Return the (X, Y) coordinate for the center point of the cell that contains the specified text.  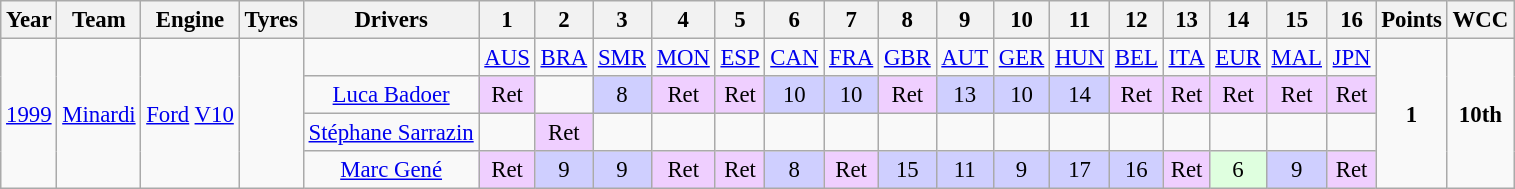
Luca Badoer (391, 95)
Drivers (391, 20)
Points (1412, 20)
BRA (564, 58)
7 (852, 20)
2 (564, 20)
JPN (1352, 58)
5 (740, 20)
4 (683, 20)
Marc Gené (391, 170)
GBR (908, 58)
BEL (1137, 58)
CAN (794, 58)
EUR (1238, 58)
12 (1137, 20)
Stéphane Sarrazin (391, 133)
Minardi (99, 114)
1999 (29, 114)
Engine (190, 20)
GER (1021, 58)
ESP (740, 58)
Year (29, 20)
17 (1080, 170)
MAL (1296, 58)
Ford V10 (190, 114)
WCC (1480, 20)
Team (99, 20)
AUT (964, 58)
HUN (1080, 58)
MON (683, 58)
Tyres (271, 20)
FRA (852, 58)
AUS (507, 58)
10th (1480, 114)
ITA (1186, 58)
3 (622, 20)
SMR (622, 58)
